Identify which cell holds the provided text, then report its (x, y) central coordinate. 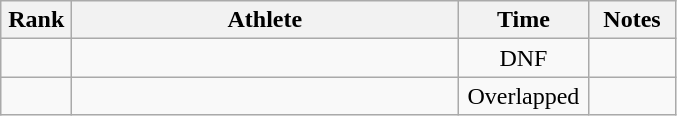
DNF (524, 58)
Rank (36, 20)
Athlete (265, 20)
Overlapped (524, 96)
Notes (632, 20)
Time (524, 20)
